From the cell containing the given text, extract its center point as [x, y] coordinate. 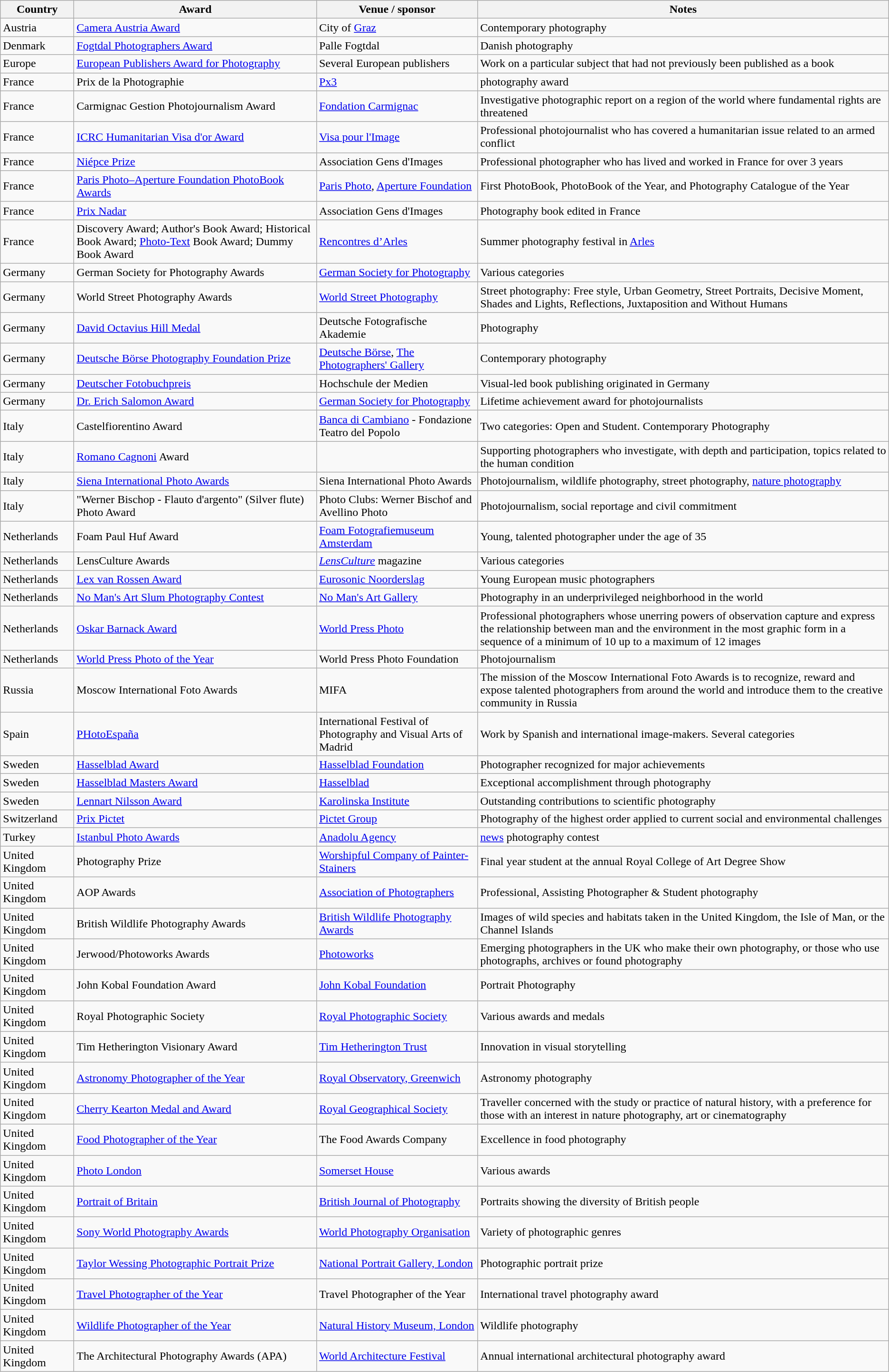
Austria [37, 28]
Hochschule der Medien [397, 383]
Carmignac Gestion Photojournalism Award [196, 106]
Hasselblad Award [196, 765]
Photo London [196, 1171]
Prix Pictet [196, 819]
Hasselblad Masters Award [196, 783]
Fogtdal Photographers Award [196, 46]
Hasselblad [397, 783]
World Press Photo of the Year [196, 659]
Worshipful Company of Painter-Stainers [397, 862]
Professional photographer who has lived and worked in France for over 3 years [683, 162]
Deutsche Fotografische Akademie [397, 328]
John Kobal Foundation Award [196, 985]
news photography contest [683, 837]
Photojournalism [683, 659]
Photographic portrait prize [683, 1264]
AOP Awards [196, 892]
Jerwood/Photoworks Awards [196, 954]
Two categories: Open and Student. Contemporary Photography [683, 426]
Astronomy photography [683, 1077]
Portrait Photography [683, 985]
Astronomy Photographer of the Year [196, 1077]
Images of wild species and habitats taken in the United Kingdom, the Isle of Man, or the Channel Islands [683, 924]
Young European music photographers [683, 579]
Street photography: Free style, Urban Geometry, Street Portraits, Decisive Moment, Shades and Lights, Reflections, Juxtaposition and Without Humans [683, 296]
Cherry Kearton Medal and Award [196, 1109]
International Festival of Photography and Visual Arts of Madrid [397, 734]
Somerset House [397, 1171]
LensCulture Awards [196, 561]
Food Photographer of the Year [196, 1139]
John Kobal Foundation [397, 985]
Paris Photo–Aperture Foundation PhotoBook Awards [196, 186]
Notes [683, 10]
Various awards and medals [683, 1016]
Portrait of Britain [196, 1202]
Exceptional accomplishment through photography [683, 783]
Denmark [37, 46]
Emerging photographers in the UK who make their own photography, or those who use photographs, archives or found photography [683, 954]
Foam Fotografiemuseum Amsterdam [397, 537]
Deutscher Fotobuchpreis [196, 383]
Natural History Museum, London [397, 1325]
Spain [37, 734]
Work on a particular subject that had not previously been published as a book [683, 64]
Eurosonic Noorderslag [397, 579]
Paris Photo, Aperture Foundation [397, 186]
Investigative photographic report on a region of the world where fundamental rights are threatened [683, 106]
No Man's Art Gallery [397, 597]
Tim Hetherington Trust [397, 1047]
Visa pour l'Image [397, 137]
Switzerland [37, 819]
Portraits showing the diversity of British people [683, 1202]
PHotoEspaña [196, 734]
Photoworks [397, 954]
Summer photography festival in Arles [683, 241]
Turkey [37, 837]
Deutsche Börse Photography Foundation Prize [196, 359]
Banca di Cambiano - Fondazione Teatro del Popolo [397, 426]
Several European publishers [397, 64]
World Street Photography Awards [196, 296]
Camera Austria Award [196, 28]
photography award [683, 82]
Moscow International Foto Awards [196, 690]
Photography book edited in France [683, 210]
World Street Photography [397, 296]
Visual-led book publishing originated in Germany [683, 383]
Wildlife photography [683, 1325]
First PhotoBook, PhotoBook of the Year, and Photography Catalogue of the Year [683, 186]
Photo Clubs: Werner Bischof and Avellino Photo [397, 505]
Supporting photographers who investigate, with depth and participation, topics related to the human condition [683, 457]
Excellence in food photography [683, 1139]
Photography of the highest order applied to current social and environmental challenges [683, 819]
Foam Paul Huf Award [196, 537]
Work by Spanish and international image-makers. Several categories [683, 734]
Lex van Rossen Award [196, 579]
Photojournalism, wildlife photography, street photography, nature photography [683, 481]
Rencontres d’Arles [397, 241]
Country [37, 10]
Final year student at the annual Royal College of Art Degree Show [683, 862]
Danish photography [683, 46]
Annual international architectural photography award [683, 1356]
National Portrait Gallery, London [397, 1264]
Fondation Carmignac [397, 106]
Outstanding contributions to scientific photography [683, 801]
David Octavius Hill Medal [196, 328]
LensCulture magazine [397, 561]
European Publishers Award for Photography [196, 64]
Lifetime achievement award for photojournalists [683, 401]
Prix de la Photographie [196, 82]
Hasselblad Foundation [397, 765]
Dr. Erich Salomon Award [196, 401]
Deutsche Börse, The Photographers' Gallery [397, 359]
Photojournalism, social reportage and civil commitment [683, 505]
Oskar Barnack Award [196, 628]
The Food Awards Company [397, 1139]
The Architectural Photography Awards (APA) [196, 1356]
Variety of photographic genres [683, 1232]
Discovery Award; Author's Book Award; Historical Book Award; Photo-Text Book Award; Dummy Book Award [196, 241]
Sony World Photography Awards [196, 1232]
Various awards [683, 1171]
Royal Observatory, Greenwich [397, 1077]
Wildlife Photographer of the Year [196, 1325]
International travel photography award [683, 1294]
Association of Photographers [397, 892]
Istanbul Photo Awards [196, 837]
Professional, Assisting Photographer & Student photography [683, 892]
Anadolu Agency [397, 837]
Professional photojournalist who has covered a humanitarian issue related to an armed conflict [683, 137]
Royal Geographical Society [397, 1109]
MIFA [397, 690]
Young, talented photographer under the age of 35 [683, 537]
Romano Cagnoni Award [196, 457]
Px3 [397, 82]
British Journal of Photography [397, 1202]
ICRC Humanitarian Visa d'or Award [196, 137]
Lennart Nilsson Award [196, 801]
Award [196, 10]
Tim Hetherington Visionary Award [196, 1047]
Prix Nadar [196, 210]
Venue / sponsor [397, 10]
Castelfiorentino Award [196, 426]
Innovation in visual storytelling [683, 1047]
World Press Photo Foundation [397, 659]
Karolinska Institute [397, 801]
City of Graz [397, 28]
No Man's Art Slum Photography Contest [196, 597]
Photography Prize [196, 862]
Niépce Prize [196, 162]
Pictet Group [397, 819]
Europe [37, 64]
World Architecture Festival [397, 1356]
Photographer recognized for major achievements [683, 765]
Russia [37, 690]
Photography in an underprivileged neighborhood in the world [683, 597]
Photography [683, 328]
Palle Fogtdal [397, 46]
German Society for Photography Awards [196, 272]
World Photography Organisation [397, 1232]
World Press Photo [397, 628]
Taylor Wessing Photographic Portrait Prize [196, 1264]
"Werner Bischop - Flauto d'argento" (Silver flute) Photo Award [196, 505]
